Scan for the cell matching the given text and deliver its (x, y) coordinate at center. 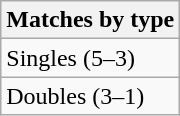
Doubles (3–1) (90, 96)
Matches by type (90, 20)
Singles (5–3) (90, 58)
